Extract the [X, Y] coordinate from the center of the cell holding the provided text.  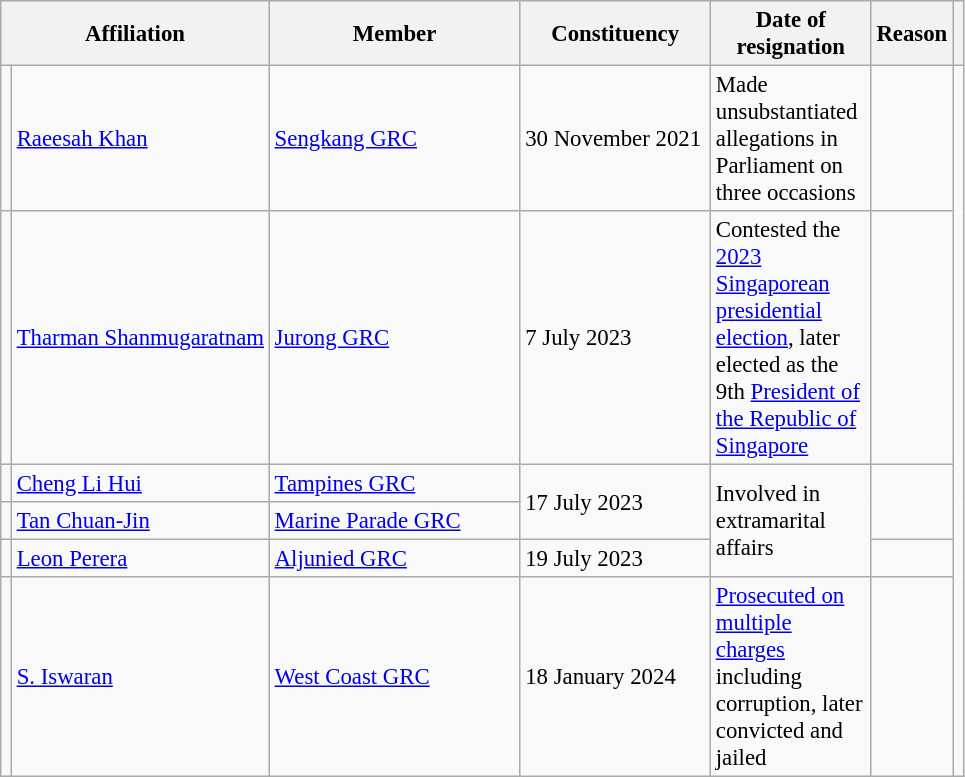
Marine Parade GRC [394, 521]
Reason [912, 34]
Involved in extramarital affairs [790, 522]
Constituency [616, 34]
Tharman Shanmugaratnam [140, 338]
Jurong GRC [394, 338]
Affiliation [136, 34]
Aljunied GRC [394, 559]
Member [394, 34]
19 July 2023 [616, 559]
Sengkang GRC [394, 139]
30 November 2021 [616, 139]
Date of resignation [790, 34]
Raeesah Khan [140, 139]
17 July 2023 [616, 502]
Made unsubstantiated allegations in Parliament on three occasions [790, 139]
Tan Chuan-Jin [140, 521]
Contested the 2023 Singaporean presidential election, later elected as the 9th President of the Republic of Singapore [790, 338]
Tampines GRC [394, 484]
Cheng Li Hui [140, 484]
7 July 2023 [616, 338]
Leon Perera [140, 559]
